Determine the (x, y) coordinate at the center of the cell enclosing the given text.  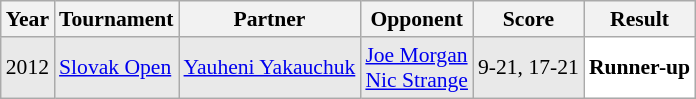
Joe Morgan Nic Strange (416, 68)
Opponent (416, 19)
Year (28, 19)
Result (640, 19)
2012 (28, 68)
9-21, 17-21 (528, 68)
Slovak Open (116, 68)
Tournament (116, 19)
Runner-up (640, 68)
Score (528, 19)
Partner (270, 19)
Yauheni Yakauchuk (270, 68)
